Search for the cell housing the specified text and yield its [x, y] center coordinate. 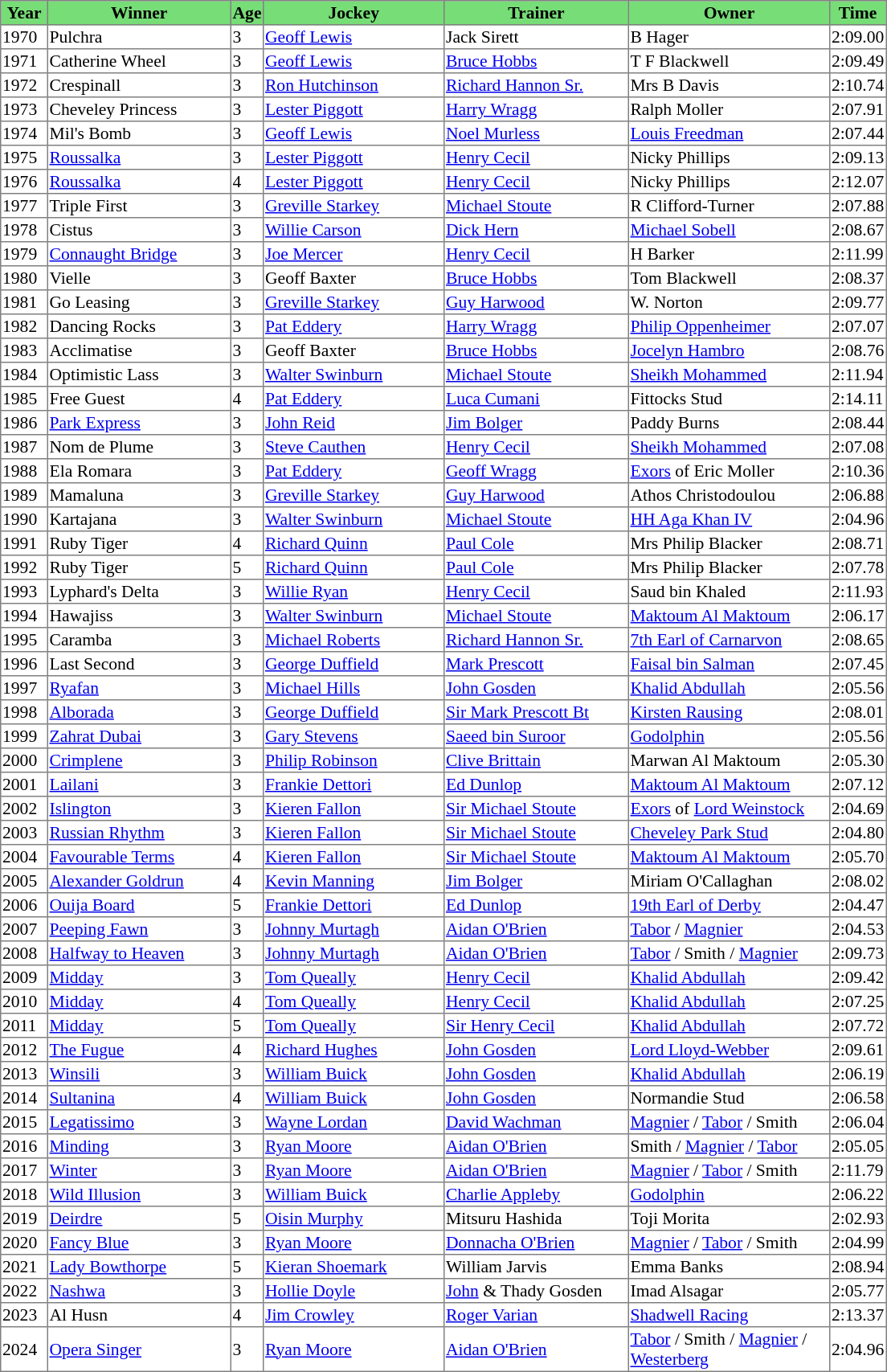
Mamaluna [139, 495]
William Jarvis [537, 1267]
Sultanina [139, 1098]
Tabor / Smith / Magnier [729, 953]
2:04.99 [858, 1243]
Al Husn [139, 1315]
1976 [24, 182]
1981 [24, 302]
2012 [24, 1050]
1993 [24, 592]
2020 [24, 1243]
Winner [139, 13]
Marwan Al Maktoum [729, 760]
1985 [24, 399]
1987 [24, 447]
2:11.93 [858, 592]
2011 [24, 1026]
2002 [24, 809]
2001 [24, 784]
Ron Hutchinson [354, 85]
Willie Carson [354, 230]
Favourable Terms [139, 857]
Ouija Board [139, 905]
Jack Sirett [537, 37]
2:08.67 [858, 230]
Michael Sobell [729, 230]
Oisin Murphy [354, 1218]
7th Earl of Carnarvon [729, 640]
Toji Morita [729, 1218]
Owner [729, 13]
Fittocks Stud [729, 399]
Geoff Wragg [537, 471]
2:11.79 [858, 1170]
Hawajiss [139, 616]
Willie Ryan [354, 592]
2:08.65 [858, 640]
H Barker [729, 254]
Joe Mercer [354, 254]
HH Aga Khan IV [729, 519]
Deirdre [139, 1218]
Jocelyn Hambro [729, 350]
Opera Singer [139, 1349]
Mil's Bomb [139, 133]
Pulchra [139, 37]
Nom de Plume [139, 447]
Philip Oppenheimer [729, 326]
2:08.71 [858, 543]
Fancy Blue [139, 1243]
2:08.01 [858, 712]
2014 [24, 1098]
Roger Varian [537, 1315]
Gary Stevens [354, 736]
Kevin Manning [354, 881]
Donnacha O'Brien [537, 1243]
Caramba [139, 640]
2:04.53 [858, 929]
2:11.99 [858, 254]
Shadwell Racing [729, 1315]
Legatissimo [139, 1122]
Dick Hern [537, 230]
Louis Freedman [729, 133]
Wild Illusion [139, 1194]
Tom Blackwell [729, 278]
2:08.37 [858, 278]
Halfway to Heaven [139, 953]
1983 [24, 350]
2:06.19 [858, 1074]
Zahrat Dubai [139, 736]
2:04.80 [858, 833]
Cheveley Park Stud [729, 833]
W. Norton [729, 302]
1998 [24, 712]
Alexander Goldrun [139, 881]
2009 [24, 977]
1979 [24, 254]
Optimistic Lass [139, 375]
2005 [24, 881]
Charlie Appleby [537, 1194]
2:07.44 [858, 133]
2:05.77 [858, 1291]
Lady Bowthorpe [139, 1267]
David Wachman [537, 1122]
Clive Brittain [537, 760]
2:04.47 [858, 905]
1973 [24, 109]
Miriam O'Callaghan [729, 881]
Athos Christodoulou [729, 495]
1984 [24, 375]
2:07.08 [858, 447]
Crespinall [139, 85]
1982 [24, 326]
Lord Lloyd-Webber [729, 1050]
1980 [24, 278]
Lailani [139, 784]
Normandie Stud [729, 1098]
Jim Crowley [354, 1315]
1999 [24, 736]
2021 [24, 1267]
1978 [24, 230]
2:10.36 [858, 471]
Sir Mark Prescott Bt [537, 712]
1974 [24, 133]
B Hager [729, 37]
Cistus [139, 230]
2017 [24, 1170]
Islington [139, 809]
Russian Rhythm [139, 833]
Lyphard's Delta [139, 592]
2:08.02 [858, 881]
Richard Hughes [354, 1050]
2:05.05 [858, 1146]
2007 [24, 929]
2:06.22 [858, 1194]
Free Guest [139, 399]
2:08.76 [858, 350]
Wayne Lordan [354, 1122]
Tabor / Magnier [729, 929]
2000 [24, 760]
Minding [139, 1146]
2006 [24, 905]
1972 [24, 85]
2023 [24, 1315]
Faisal bin Salman [729, 664]
Steve Cauthen [354, 447]
2:07.88 [858, 206]
1992 [24, 567]
1989 [24, 495]
2:09.77 [858, 302]
2004 [24, 857]
Go Leasing [139, 302]
2:05.30 [858, 760]
Philip Robinson [354, 760]
2015 [24, 1122]
Sir Henry Cecil [537, 1026]
2:09.00 [858, 37]
1975 [24, 158]
Hollie Doyle [354, 1291]
Cheveley Princess [139, 109]
1986 [24, 423]
Jockey [354, 13]
2013 [24, 1074]
Kirsten Rausing [729, 712]
Saeed bin Suroor [537, 736]
2:07.07 [858, 326]
2018 [24, 1194]
Time [858, 13]
2010 [24, 1001]
2:06.04 [858, 1122]
2:07.78 [858, 567]
Peeping Fawn [139, 929]
2:07.12 [858, 784]
2:07.72 [858, 1026]
Tabor / Smith / Magnier / Westerberg [729, 1349]
1971 [24, 61]
1970 [24, 37]
2:09.13 [858, 158]
1991 [24, 543]
2:06.58 [858, 1098]
2:13.37 [858, 1315]
Mark Prescott [537, 664]
Ela Romara [139, 471]
1988 [24, 471]
2:09.61 [858, 1050]
2:07.91 [858, 109]
Winter [139, 1170]
Winsili [139, 1074]
2:06.17 [858, 616]
Kieran Shoemark [354, 1267]
Saud bin Khaled [729, 592]
Park Express [139, 423]
2:08.94 [858, 1267]
Last Second [139, 664]
1996 [24, 664]
Michael Roberts [354, 640]
Trainer [537, 13]
1977 [24, 206]
Kartajana [139, 519]
2:06.88 [858, 495]
Smith / Magnier / Tabor [729, 1146]
Mrs B Davis [729, 85]
19th Earl of Derby [729, 905]
2:02.93 [858, 1218]
2024 [24, 1349]
2008 [24, 953]
2:12.07 [858, 182]
Nashwa [139, 1291]
Mitsuru Hashida [537, 1218]
Imad Alsagar [729, 1291]
2022 [24, 1291]
Ryafan [139, 688]
Age [247, 13]
1997 [24, 688]
2:11.94 [858, 375]
R Clifford-Turner [729, 206]
Ralph Moller [729, 109]
2:09.49 [858, 61]
2:07.25 [858, 1001]
Triple First [139, 206]
2016 [24, 1146]
John & Thady Gosden [537, 1291]
Emma Banks [729, 1267]
The Fugue [139, 1050]
Alborada [139, 712]
Paddy Burns [729, 423]
2:07.45 [858, 664]
Acclimatise [139, 350]
Dancing Rocks [139, 326]
2:09.73 [858, 953]
1990 [24, 519]
Connaught Bridge [139, 254]
2:09.42 [858, 977]
T F Blackwell [729, 61]
1995 [24, 640]
Luca Cumani [537, 399]
Exors of Eric Moller [729, 471]
Exors of Lord Weinstock [729, 809]
Michael Hills [354, 688]
Vielle [139, 278]
Noel Murless [537, 133]
2:14.11 [858, 399]
2019 [24, 1218]
2:10.74 [858, 85]
2:05.70 [858, 857]
Crimplene [139, 760]
Catherine Wheel [139, 61]
1994 [24, 616]
Year [24, 13]
2:08.44 [858, 423]
2:04.69 [858, 809]
John Reid [354, 423]
2003 [24, 833]
